Output the (X, Y) coordinate of the center of the cell containing the given text.  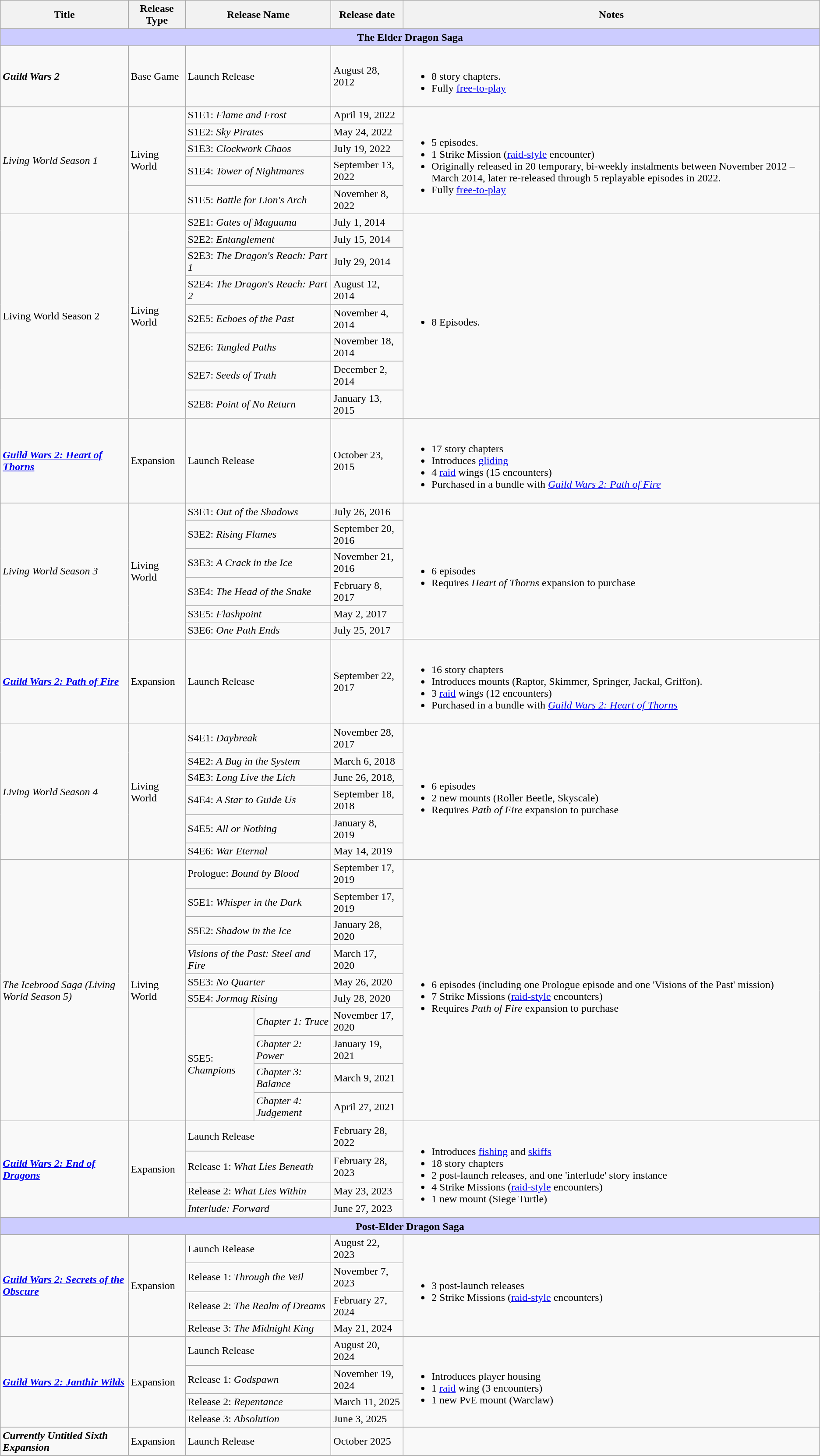
S1E4: Tower of Nightmares (258, 171)
S2E7: Seeds of Truth (258, 376)
January 13, 2015 (367, 404)
Guild Wars 2: Heart of Thorns (64, 461)
February 28, 2023 (367, 1167)
S3E4: The Head of the Snake (258, 592)
Currently Untitled Sixth Expansion (64, 1442)
Release 2: Repentance (258, 1402)
January 8, 2019 (367, 828)
Release 1: Godspawn (258, 1379)
June 26, 2018, (367, 777)
Guild Wars 2: Path of Fire (64, 681)
Interlude: Forward (258, 1208)
April 27, 2021 (367, 1107)
April 19, 2022 (367, 115)
Introduces player housing1 raid wing (3 encounters)1 new PvE mount (Warclaw) (611, 1382)
November 18, 2014 (367, 347)
8 story chapters.Fully free-to-play (611, 76)
S1E3: Clockwork Chaos (258, 149)
S4E3: Long Live the Lich (258, 777)
S3E6: One Path Ends (258, 631)
The Icebrood Saga (Living World Season 5) (64, 990)
March 17, 2020 (367, 960)
Living World Season 4 (64, 791)
S1E1: Flame and Frost (258, 115)
Title (64, 15)
May 24, 2022 (367, 132)
September 13, 2022 (367, 171)
S5E1: Whisper in the Dark (258, 903)
8 Episodes. (611, 316)
6 episodesRequires Heart of Thorns expansion to purchase (611, 571)
S2E2: Entanglement (258, 239)
S2E1: Gates of Maguuma (258, 222)
3 post-launch releases2 Strike Missions (raid-style encounters) (611, 1286)
S2E8: Point of No Return (258, 404)
Release 3: Absolution (258, 1419)
Release 2: What Lies Within (258, 1191)
November 17, 2020 (367, 1021)
Living World Season 1 (64, 160)
June 3, 2025 (367, 1419)
Prologue: Bound by Blood (258, 874)
S2E4: The Dragon's Reach: Part 2 (258, 290)
August 20, 2024 (367, 1351)
May 2, 2017 (367, 614)
Guild Wars 2: Janthir Wilds (64, 1382)
November 28, 2017 (367, 738)
June 27, 2023 (367, 1208)
August 22, 2023 (367, 1249)
July 28, 2020 (367, 999)
Living World Season 2 (64, 316)
6 episodes2 new mounts (Roller Beetle, Skyscale)Requires Path of Fire expansion to purchase (611, 791)
Chapter 1: Truce (292, 1021)
Release Type (157, 15)
September 20, 2016 (367, 535)
March 11, 2025 (367, 1402)
July 26, 2016 (367, 512)
S3E5: Flashpoint (258, 614)
Chapter 4: Judgement (292, 1107)
September 18, 2018 (367, 800)
July 1, 2014 (367, 222)
S3E1: Out of the Shadows (258, 512)
February 28, 2022 (367, 1136)
Release Name (258, 15)
November 8, 2022 (367, 200)
Guild Wars 2: End of Dragons (64, 1169)
S3E3: A Crack in the Ice (258, 563)
S4E4: A Star to Guide Us (258, 800)
S4E1: Daybreak (258, 738)
S4E2: A Bug in the System (258, 761)
July 29, 2014 (367, 261)
May 23, 2023 (367, 1191)
May 14, 2019 (367, 851)
January 28, 2020 (367, 931)
S2E5: Echoes of the Past (258, 318)
March 9, 2021 (367, 1078)
September 22, 2017 (367, 681)
S5E4: Jormag Rising (258, 999)
S5E3: No Quarter (258, 982)
November 4, 2014 (367, 318)
May 21, 2024 (367, 1328)
November 19, 2024 (367, 1379)
Guild Wars 2: Secrets of the Obscure (64, 1286)
Release 2: The Realm of Dreams (258, 1306)
S5E2: Shadow in the Ice (258, 931)
Release 1: Through the Veil (258, 1277)
February 8, 2017 (367, 592)
October 2025 (367, 1442)
S1E5: Battle for Lion's Arch (258, 200)
S2E6: Tangled Paths (258, 347)
S1E2: Sky Pirates (258, 132)
August 28, 2012 (367, 76)
Base Game (157, 76)
Release 1: What Lies Beneath (258, 1167)
The Elder Dragon Saga (410, 37)
S4E6: War Eternal (258, 851)
Chapter 2: Power (292, 1050)
Visions of the Past: Steel and Fire (258, 960)
Post-Elder Dragon Saga (410, 1226)
Chapter 3: Balance (292, 1078)
January 19, 2021 (367, 1050)
October 23, 2015 (367, 461)
February 27, 2024 (367, 1306)
Release 3: The Midnight King (258, 1328)
March 6, 2018 (367, 761)
17 story chaptersIntroduces gliding4 raid wings (15 encounters)Purchased in a bundle with Guild Wars 2: Path of Fire (611, 461)
S2E3: The Dragon's Reach: Part 1 (258, 261)
Living World Season 3 (64, 571)
July 25, 2017 (367, 631)
July 15, 2014 (367, 239)
August 12, 2014 (367, 290)
Release date (367, 15)
November 21, 2016 (367, 563)
July 19, 2022 (367, 149)
December 2, 2014 (367, 376)
Notes (611, 15)
May 26, 2020 (367, 982)
S4E5: All or Nothing (258, 828)
November 7, 2023 (367, 1277)
Guild Wars 2 (64, 76)
S3E2: Rising Flames (258, 535)
S5E5: Champions (219, 1064)
